For the text-containing cell, return its midpoint in (X, Y) coordinate format. 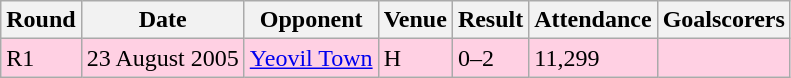
Goalscorers (724, 20)
H (415, 58)
Date (162, 20)
Result (490, 20)
23 August 2005 (162, 58)
0–2 (490, 58)
11,299 (593, 58)
Opponent (311, 20)
Yeovil Town (311, 58)
Venue (415, 20)
R1 (41, 58)
Attendance (593, 20)
Round (41, 20)
